From the cell containing the given text, extract its center point as [X, Y] coordinate. 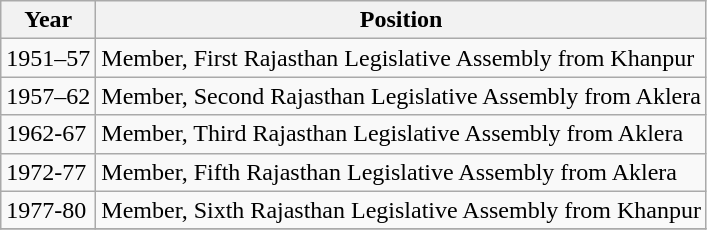
Year [48, 20]
1977-80 [48, 210]
Member, Sixth Rajasthan Legislative Assembly from Khanpur [402, 210]
Position [402, 20]
Member, Second Rajasthan Legislative Assembly from Aklera [402, 96]
1957–62 [48, 96]
Member, First Rajasthan Legislative Assembly from Khanpur [402, 58]
1951–57 [48, 58]
Member, Fifth Rajasthan Legislative Assembly from Aklera [402, 172]
1972-77 [48, 172]
Member, Third Rajasthan Legislative Assembly from Aklera [402, 134]
1962-67 [48, 134]
